Provide the [x, y] coordinate of the cell's center where the given text is located.  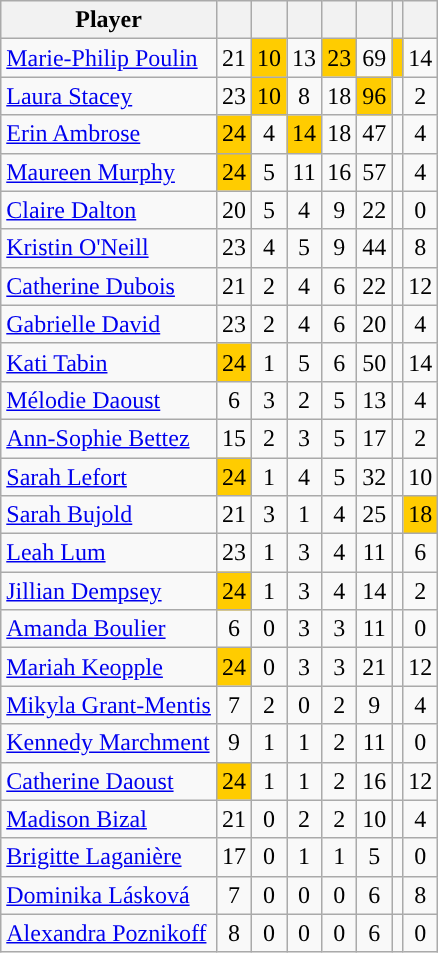
Claire Dalton [109, 210]
Amanda Boulier [109, 629]
Mélodie Daoust [109, 400]
47 [374, 134]
15 [234, 438]
Leah Lum [109, 553]
Catherine Dubois [109, 286]
50 [374, 362]
Kristin O'Neill [109, 248]
69 [374, 58]
Kati Tabin [109, 362]
25 [374, 515]
Laura Stacey [109, 96]
Player [109, 20]
Ann-Sophie Bettez [109, 438]
Maureen Murphy [109, 172]
44 [374, 248]
Dominika Lásková [109, 895]
Sarah Lefort [109, 477]
Madison Bizal [109, 819]
Jillian Dempsey [109, 591]
Brigitte Laganière [109, 857]
Kennedy Marchment [109, 743]
Marie-Philip Poulin [109, 58]
Erin Ambrose [109, 134]
Alexandra Poznikoff [109, 933]
57 [374, 172]
Mikyla Grant-Mentis [109, 705]
96 [374, 96]
Mariah Keopple [109, 667]
Catherine Daoust [109, 781]
Gabrielle David [109, 324]
32 [374, 477]
Sarah Bujold [109, 515]
